Provide the [X, Y] coordinate of the cell's center where the given text is located.  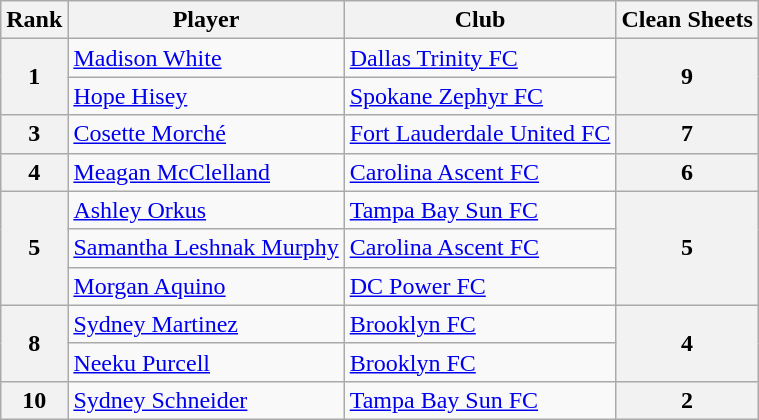
Fort Lauderdale United FC [480, 134]
2 [687, 400]
Rank [34, 20]
Dallas Trinity FC [480, 58]
Samantha Leshnak Murphy [206, 248]
Meagan McClelland [206, 172]
Cosette Morché [206, 134]
Clean Sheets [687, 20]
Neeku Purcell [206, 362]
10 [34, 400]
Ashley Orkus [206, 210]
Club [480, 20]
DC Power FC [480, 286]
8 [34, 343]
9 [687, 77]
7 [687, 134]
Sydney Schneider [206, 400]
Madison White [206, 58]
Sydney Martinez [206, 324]
Spokane Zephyr FC [480, 96]
Hope Hisey [206, 96]
Player [206, 20]
Morgan Aquino [206, 286]
1 [34, 77]
6 [687, 172]
3 [34, 134]
